Find where the given text appears and provide that cell's center as [x, y] coordinate. 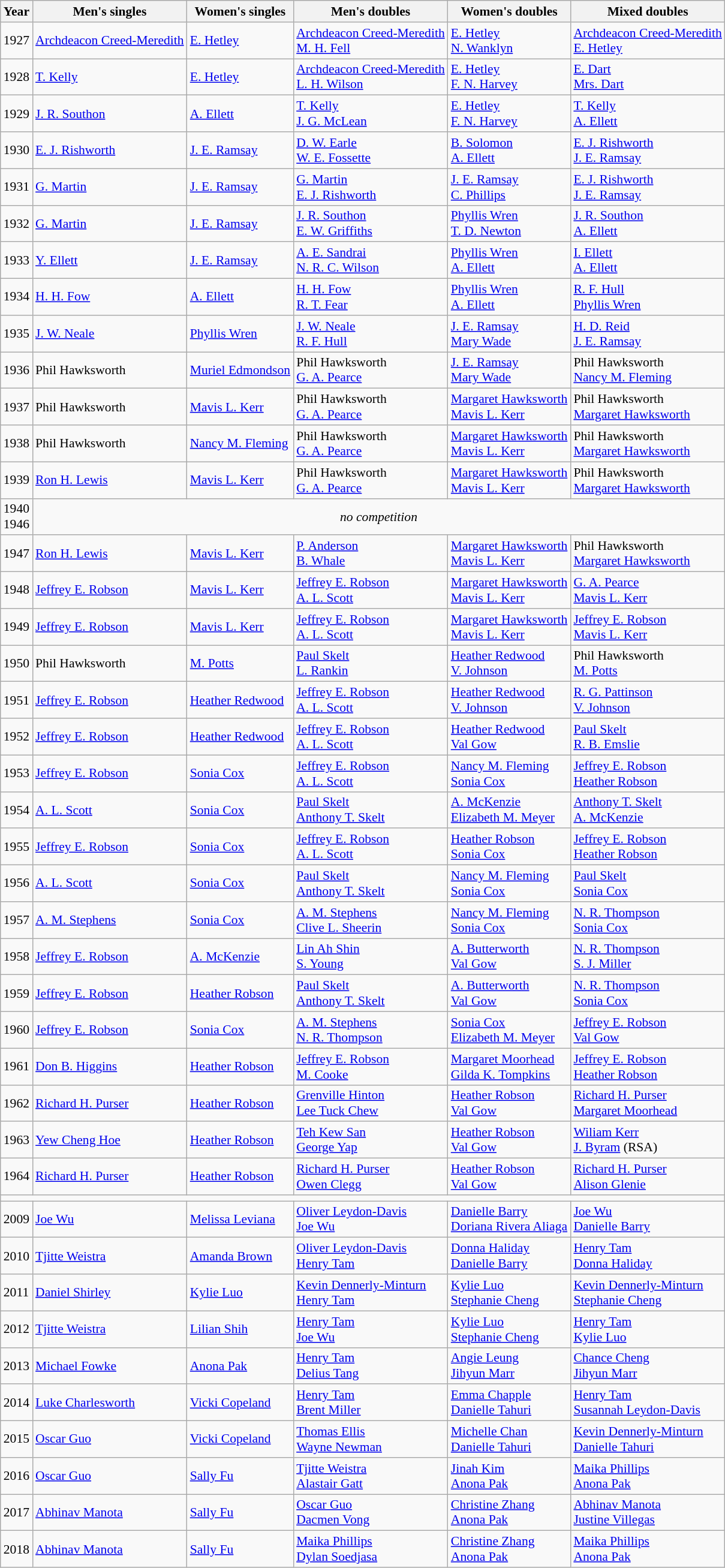
Jeffrey E. Robson Val Gow [648, 1030]
1934 [17, 297]
Grenville Hinton Lee Tuck Chew [371, 1103]
1950 [17, 663]
Mixed doubles [648, 11]
R. F. Hull Phyllis Wren [648, 297]
2017 [17, 1512]
M. Potts [240, 663]
G. A. Pearce Mavis L. Kerr [648, 590]
Michael Fowke [110, 1366]
2011 [17, 1293]
Richard H. Purser Alison Glenie [648, 1176]
1958 [17, 957]
2015 [17, 1439]
T. Kelly J. G. McLean [371, 114]
1927 [17, 41]
Lin Ah Shin S. Young [371, 957]
1928 [17, 77]
Phil Hawksworth M. Potts [648, 663]
A. E. Sandrai N. R. C. Wilson [371, 260]
Henry TamDelius Tang [371, 1366]
1932 [17, 223]
Don B. Higgins [110, 1066]
Heather Redwood Val Gow [510, 736]
Thomas EllisWayne Newman [371, 1439]
1960 [17, 1030]
I. Ellett A. Ellett [648, 260]
J. R. Southon [110, 114]
Phyllis Wren T. D. Newton [510, 223]
Tjitte WeistraAlastair Gatt [371, 1476]
H. D. Reid J. E. Ramsay [648, 333]
E. Hetley N. Wanklyn [510, 41]
P. Anderson B. Whale [371, 554]
2018 [17, 1549]
1949 [17, 627]
1961 [17, 1066]
Jeffrey E. Robson Mavis L. Kerr [648, 627]
R. G. Pattinson V. Johnson [648, 700]
A. McKenzie [240, 957]
T. Kelly [110, 77]
Daniel Shirley [110, 1293]
1955 [17, 847]
D. W. Earle W. E. Fossette [371, 150]
Amanda Brown [240, 1256]
J. W. Neale R. F. Hull [371, 333]
Women's doubles [510, 11]
Paul Skelt R. B. Emslie [648, 736]
J. R. Southon A. Ellett [648, 223]
J. R. Southon E. W. Griffiths [371, 223]
Oliver Leydon-Davis Joe Wu [371, 1220]
1962 [17, 1103]
1936 [17, 371]
1963 [17, 1140]
2009 [17, 1220]
Melissa Leviana [240, 1220]
Danielle Barry Doriana Rivera Aliaga [510, 1220]
Angie LeungJihyun Marr [510, 1366]
1938 [17, 444]
Kylie Luo [240, 1293]
Anthony T. Skelt A. McKenzie [648, 809]
Henry Tam Donna Haliday [648, 1256]
Muriel Edmondson [240, 371]
Henry TamKylie Luo [648, 1329]
1956 [17, 884]
2013 [17, 1366]
2014 [17, 1403]
Yew Cheng Hoe [110, 1140]
Year [17, 11]
H. H. Fow R. T. Fear [371, 297]
Archdeacon Creed-Meredith L. H. Wilson [371, 77]
Michelle ChanDanielle Tahuri [510, 1439]
no competition [379, 517]
Joe Wu [110, 1220]
Richard H. Purser Margaret Moorhead [648, 1103]
Women's singles [240, 11]
Men's singles [110, 11]
1954 [17, 809]
Lilian Shih [240, 1329]
2012 [17, 1329]
Jeffrey E. Robson M. Cooke [371, 1066]
Teh Kew San George Yap [371, 1140]
Nancy M. Fleming [240, 444]
A. M. Stephens Clive L. Sheerin [371, 920]
A. M. Stephens [110, 920]
1947 [17, 554]
1952 [17, 736]
Sonia Cox Elizabeth M. Meyer [510, 1030]
1931 [17, 187]
Joe Wu Danielle Barry [648, 1220]
1933 [17, 260]
Luke Charlesworth [110, 1403]
Heather Robson Sonia Cox [510, 847]
Archdeacon Creed-Meredith [110, 41]
Henry TamJoe Wu [371, 1329]
Margaret Moorhead Gilda K. Tompkins [510, 1066]
Richard H. Purser Owen Clegg [371, 1176]
Kevin Dennerly-Minturn Danielle Tahuri [648, 1439]
Kevin Dennerly-Minturn Stephanie Cheng [648, 1293]
Abhinav Manota Justine Villegas [648, 1512]
1935 [17, 333]
1930 [17, 150]
1929 [17, 114]
G. Martin E. J. Rishworth [371, 187]
H. H. Fow [110, 297]
1959 [17, 993]
1939 [17, 480]
Oliver Leydon-DavisHenry Tam [371, 1256]
Phyllis Wren [240, 333]
Y. Ellett [110, 260]
Archdeacon Creed-Meredith E. Hetley [648, 41]
Phil Hawksworth Nancy M. Fleming [648, 371]
B. Solomon A. Ellett [510, 150]
Paul Skelt L. Rankin [371, 663]
1951 [17, 700]
Jinah KimAnona Pak [510, 1476]
Men's doubles [371, 11]
Anona Pak [240, 1366]
Oscar GuoDacmen Vong [371, 1512]
A. McKenzie Elizabeth M. Meyer [510, 809]
Henry TamSusannah Leydon-Davis [648, 1403]
2016 [17, 1476]
1948 [17, 590]
Emma ChappleDanielle Tahuri [510, 1403]
Wiliam Kerr J. Byram (RSA) [648, 1140]
Chance ChengJihyun Marr [648, 1366]
Archdeacon Creed-Meredith M. H. Fell [371, 41]
Paul Skelt Sonia Cox [648, 884]
N. R. Thompson S. J. Miller [648, 957]
1940 1946 [17, 517]
E. J. Rishworth [110, 150]
A. M. Stephens N. R. Thompson [371, 1030]
1937 [17, 407]
E. Dart Mrs. Dart [648, 77]
Kevin Dennerly-MinturnHenry Tam [371, 1293]
1964 [17, 1176]
1957 [17, 920]
J. E. Ramsay C. Phillips [510, 187]
Donna Haliday Danielle Barry [510, 1256]
J. W. Neale [110, 333]
1953 [17, 774]
2010 [17, 1256]
Henry TamBrent Miller [371, 1403]
T. Kelly A. Ellett [648, 114]
Maika PhillipsDylan Soedjasa [371, 1549]
